Search for the cell housing the specified text and yield its (X, Y) center coordinate. 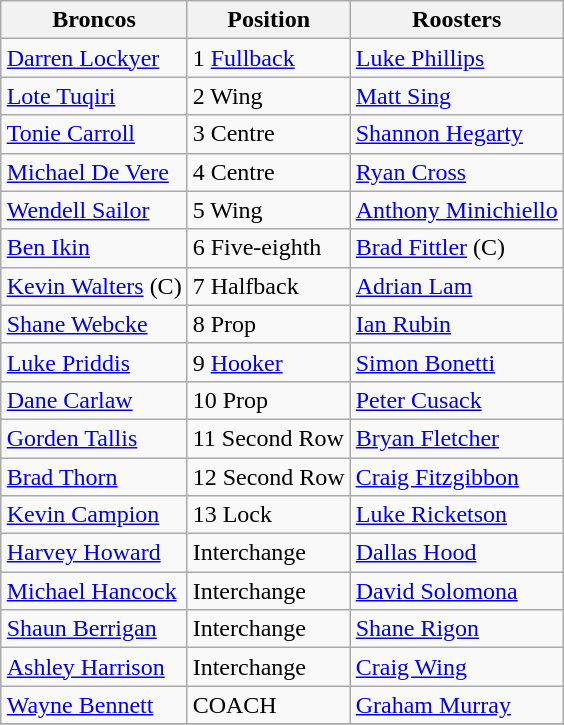
David Solomona (456, 591)
Harvey Howard (94, 553)
Graham Murray (456, 705)
Peter Cusack (456, 400)
9 Hooker (268, 362)
Shane Rigon (456, 629)
Shane Webcke (94, 324)
Brad Thorn (94, 477)
Michael De Vere (94, 172)
Ben Ikin (94, 248)
Wayne Bennett (94, 705)
Luke Ricketson (456, 515)
Roosters (456, 20)
Position (268, 20)
Tonie Carroll (94, 134)
Brad Fittler (C) (456, 248)
4 Centre (268, 172)
Ashley Harrison (94, 667)
8 Prop (268, 324)
13 Lock (268, 515)
10 Prop (268, 400)
12 Second Row (268, 477)
Michael Hancock (94, 591)
Simon Bonetti (456, 362)
Craig Wing (456, 667)
Bryan Fletcher (456, 438)
COACH (268, 705)
7 Halfback (268, 286)
2 Wing (268, 96)
Craig Fitzgibbon (456, 477)
Kevin Campion (94, 515)
Dane Carlaw (94, 400)
Ian Rubin (456, 324)
Gorden Tallis (94, 438)
Luke Priddis (94, 362)
3 Centre (268, 134)
Anthony Minichiello (456, 210)
Wendell Sailor (94, 210)
11 Second Row (268, 438)
1 Fullback (268, 58)
Ryan Cross (456, 172)
6 Five-eighth (268, 248)
Shannon Hegarty (456, 134)
Shaun Berrigan (94, 629)
Matt Sing (456, 96)
Adrian Lam (456, 286)
Darren Lockyer (94, 58)
Kevin Walters (C) (94, 286)
Lote Tuqiri (94, 96)
Dallas Hood (456, 553)
Luke Phillips (456, 58)
Broncos (94, 20)
5 Wing (268, 210)
